Locate the cell with the specified text and output its (X, Y) center coordinate. 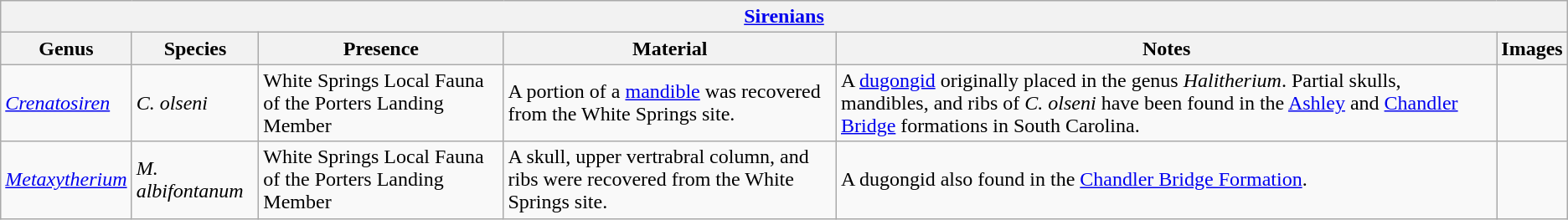
Images (1532, 49)
Presence (381, 49)
Notes (1166, 49)
A portion of a mandible was recovered from the White Springs site. (670, 103)
C. olseni (195, 103)
Material (670, 49)
Sirenians (784, 17)
Genus (66, 49)
A dugongid also found in the Chandler Bridge Formation. (1166, 180)
A skull, upper vertrabral column, and ribs were recovered from the White Springs site. (670, 180)
Species (195, 49)
Crenatosiren (66, 103)
Metaxytherium (66, 180)
M. albifontanum (195, 180)
